Return the (x, y) coordinate for the center point of the cell that contains the specified text.  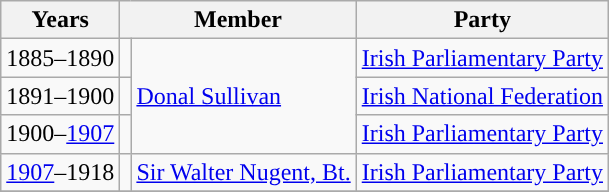
1891–1900 (60, 96)
Sir Walter Nugent, Bt. (244, 172)
Party (482, 20)
1900–1907 (60, 134)
Donal Sullivan (244, 96)
Irish National Federation (482, 96)
Member (238, 20)
1885–1890 (60, 58)
1907–1918 (60, 172)
Years (60, 20)
